Pinpoint the cell where the given text exists, returning its [X, Y] midpoint coordinate. 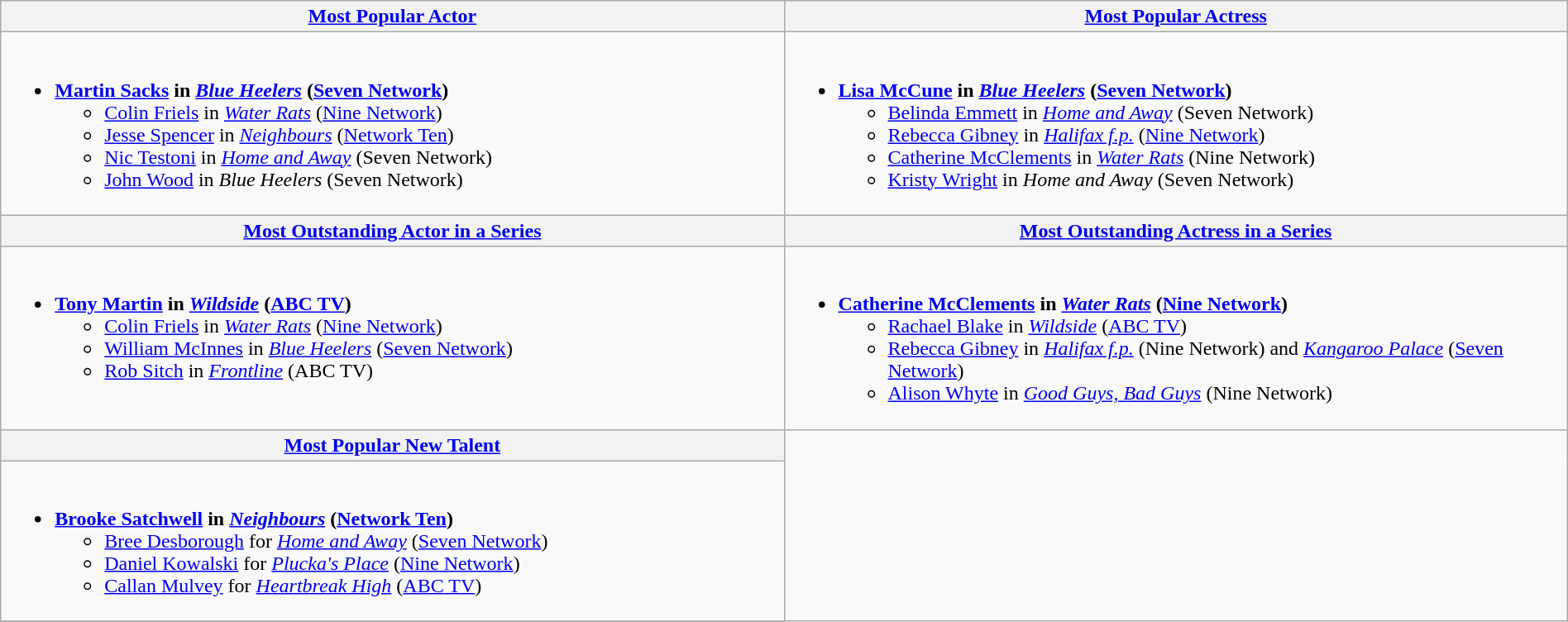
Most Outstanding Actor in a Series [392, 231]
Most Popular Actress [1176, 17]
Most Popular New Talent [392, 445]
Most Popular Actor [392, 17]
Most Outstanding Actress in a Series [1176, 231]
